Extract the (X, Y) coordinate from the center of the cell holding the provided text.  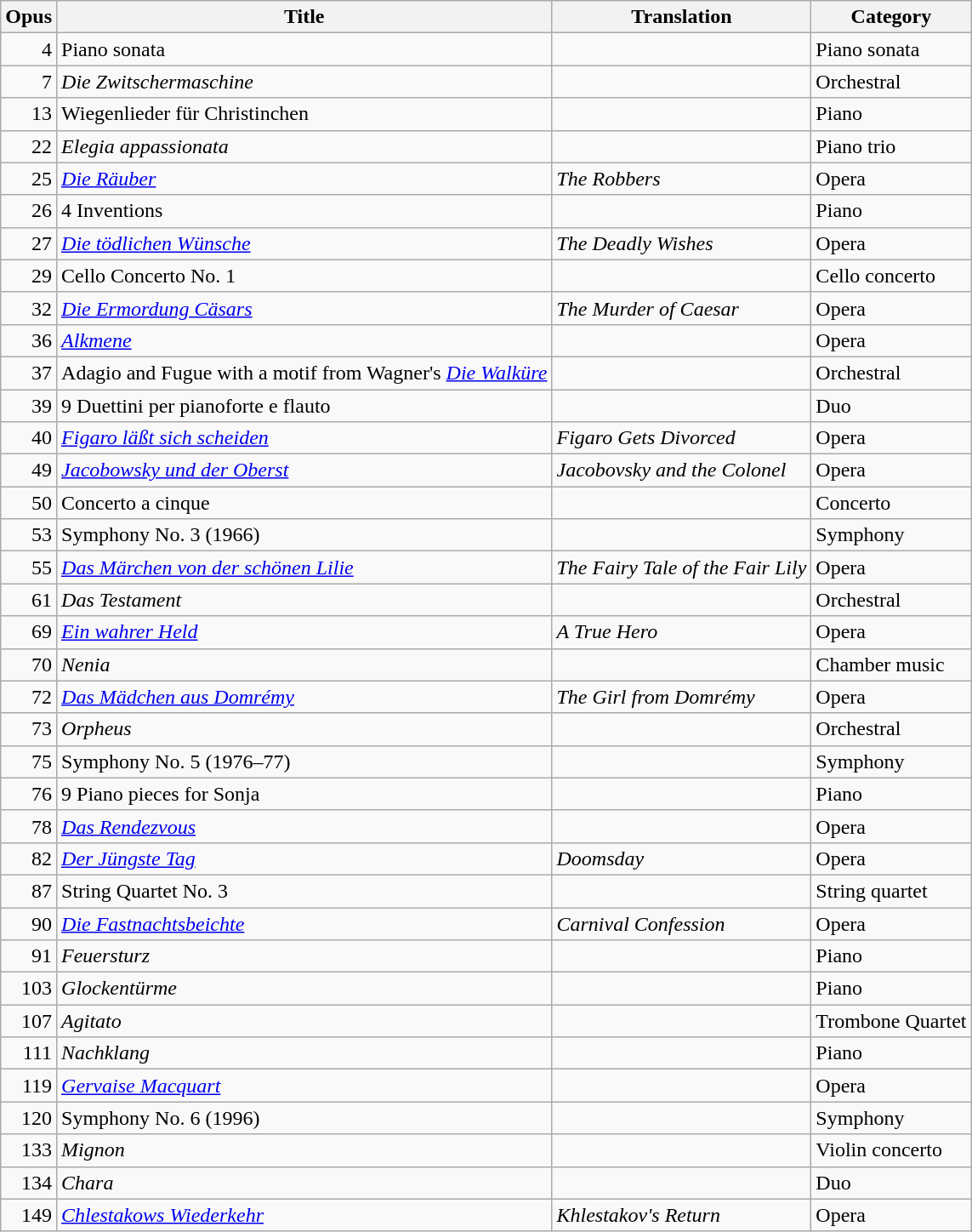
Translation (682, 17)
13 (29, 114)
Concerto (891, 503)
String Quartet No. 3 (304, 891)
Die tödlichen Wünsche (304, 243)
53 (29, 535)
91 (29, 956)
37 (29, 373)
49 (29, 471)
119 (29, 1086)
78 (29, 826)
9 Piano pieces for Sonja (304, 794)
A True Hero (682, 632)
39 (29, 406)
Cello Concerto No. 1 (304, 276)
111 (29, 1053)
Das Märchen von der schönen Lilie (304, 568)
Mignon (304, 1150)
Category (891, 17)
Chara (304, 1183)
The Fairy Tale of the Fair Lily (682, 568)
Glockentürme (304, 989)
40 (29, 438)
Carnival Confession (682, 923)
149 (29, 1215)
Die Zwitschermaschine (304, 82)
4 (29, 49)
76 (29, 794)
55 (29, 568)
107 (29, 1021)
103 (29, 989)
75 (29, 761)
Doomsday (682, 858)
Die Räuber (304, 179)
70 (29, 664)
7 (29, 82)
String quartet (891, 891)
Alkmene (304, 340)
Nachklang (304, 1053)
73 (29, 729)
29 (29, 276)
36 (29, 340)
The Murder of Caesar (682, 308)
Symphony No. 6 (1996) (304, 1118)
Der Jüngste Tag (304, 858)
4 Inventions (304, 211)
82 (29, 858)
Symphony No. 3 (1966) (304, 535)
Jacobowsky und der Oberst (304, 471)
90 (29, 923)
9 Duettini per pianoforte e flauto (304, 406)
Figaro läßt sich scheiden (304, 438)
Feuersturz (304, 956)
69 (29, 632)
Die Ermordung Cäsars (304, 308)
Das Mädchen aus Domrémy (304, 697)
Orpheus (304, 729)
61 (29, 600)
26 (29, 211)
Khlestakov's Return (682, 1215)
Elegia appassionata (304, 146)
Piano trio (891, 146)
Opus (29, 17)
Agitato (304, 1021)
The Robbers (682, 179)
72 (29, 697)
The Deadly Wishes (682, 243)
Die Fastnachtsbeichte (304, 923)
Das Rendezvous (304, 826)
50 (29, 503)
22 (29, 146)
Ein wahrer Held (304, 632)
Title (304, 17)
The Girl from Domrémy (682, 697)
133 (29, 1150)
Figaro Gets Divorced (682, 438)
Violin concerto (891, 1150)
27 (29, 243)
Nenia (304, 664)
Wiegenlieder für Christinchen (304, 114)
Chlestakows Wiederkehr (304, 1215)
Das Testament (304, 600)
Jacobovsky and the Colonel (682, 471)
Chamber music (891, 664)
Trombone Quartet (891, 1021)
Cello concerto (891, 276)
Adagio and Fugue with a motif from Wagner's Die Walküre (304, 373)
134 (29, 1183)
25 (29, 179)
Gervaise Macquart (304, 1086)
87 (29, 891)
32 (29, 308)
Concerto a cinque (304, 503)
120 (29, 1118)
Symphony No. 5 (1976–77) (304, 761)
